Locate the cell with the specified text and output its (x, y) center coordinate. 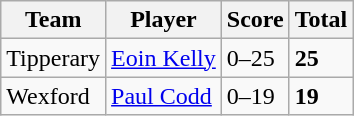
Total (321, 20)
Team (54, 20)
0–19 (255, 96)
Paul Codd (164, 96)
Score (255, 20)
25 (321, 58)
Tipperary (54, 58)
19 (321, 96)
Eoin Kelly (164, 58)
Wexford (54, 96)
0–25 (255, 58)
Player (164, 20)
